Find where the given text appears and provide that cell's center as [x, y] coordinate. 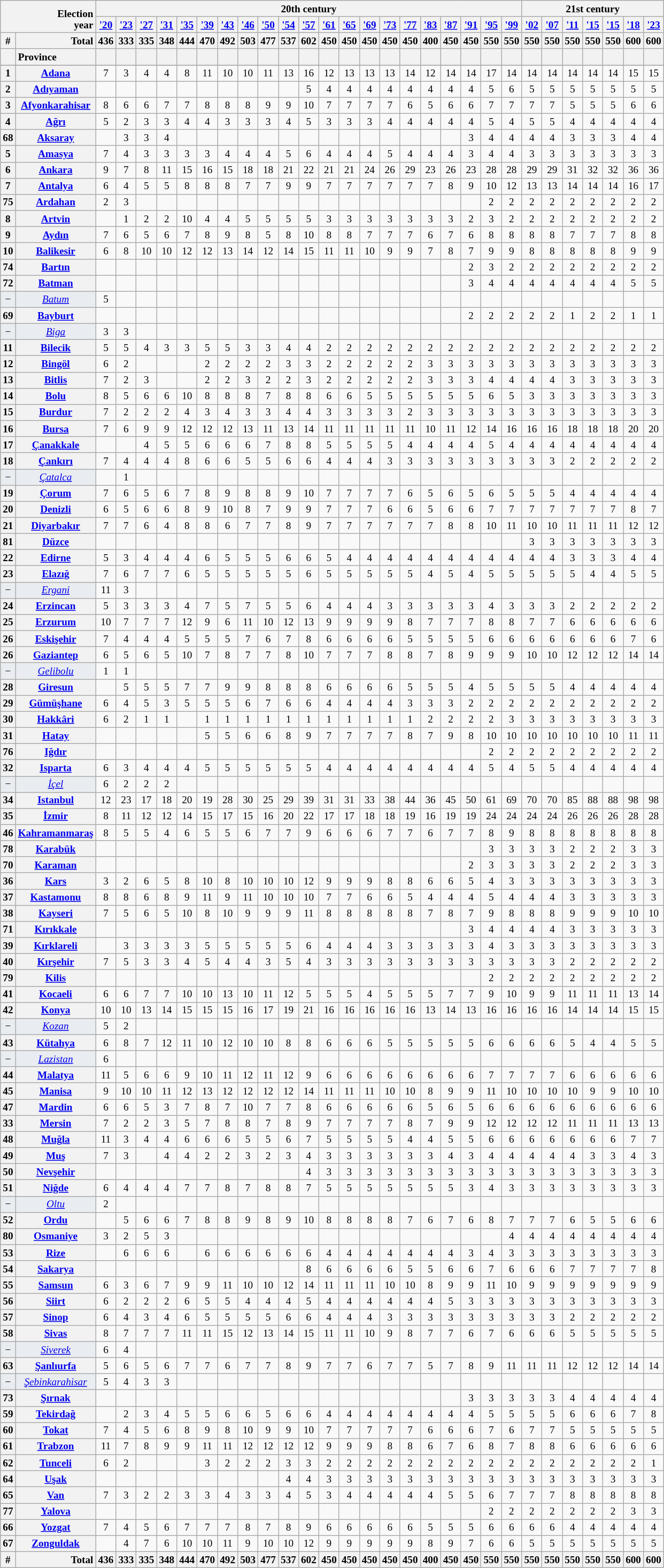
Şebinkarahisar [56, 1381]
Mersin [56, 1123]
54 [8, 1269]
'57 [308, 25]
63 [8, 1365]
Tunceli [56, 1463]
Lazistan [56, 1059]
Manisa [56, 1091]
Ergani [56, 590]
'02 [532, 25]
Sinop [56, 1317]
53 [8, 1253]
'73 [390, 25]
'46 [248, 25]
'69 [369, 25]
37 [8, 897]
79 [8, 978]
'11 [573, 25]
Province [56, 57]
51 [8, 1188]
Düzce [56, 541]
64 [8, 1479]
Giresun [56, 687]
Kastamonu [56, 897]
Balikesir [56, 251]
35 [8, 816]
Sakarya [56, 1269]
Siverek [56, 1349]
68 [8, 137]
Muş [56, 1155]
Ordu [56, 1220]
Trabzon [56, 1446]
65 [8, 1495]
85 [573, 800]
Aksaray [56, 137]
Ağrı [56, 121]
Bilecik [56, 347]
Samsun [56, 1285]
Nevşehir [56, 1171]
Istanbul [56, 800]
'54 [288, 25]
Adıyaman [56, 89]
Kayseri [56, 913]
Mardin [56, 1107]
Kilis [56, 978]
Siirt [56, 1301]
Batum [56, 299]
Kahramanmaraş [56, 832]
Burdur [56, 412]
81 [8, 541]
55 [8, 1285]
41 [8, 994]
Van [56, 1495]
Tekirdağ [56, 1414]
'50 [268, 25]
Artvin [56, 219]
Muğla [56, 1139]
İçel [56, 784]
67 [8, 1543]
'43 [228, 25]
Electionyear [48, 17]
73 [8, 1398]
Amasya [56, 154]
Zonguldak [56, 1543]
Rize [56, 1253]
Karaman [56, 865]
Gaziantep [56, 655]
Şırnak [56, 1398]
48 [8, 1139]
'95 [491, 25]
Kırşehir [56, 961]
Kütahya [56, 1043]
Biga [56, 331]
Adana [56, 73]
Hakkâri [56, 719]
Denizli [56, 509]
21st century [593, 9]
Gelibolu [56, 671]
'91 [471, 25]
Yalova [56, 1511]
İzmir [56, 816]
Bolu [56, 396]
Tokat [56, 1430]
46 [8, 832]
Diyarbakır [56, 525]
Çatalca [56, 477]
Batman [56, 283]
'39 [207, 25]
Uşak [56, 1479]
'20 [106, 25]
77 [8, 1511]
'83 [430, 25]
Osmaniye [56, 1236]
Bayburt [56, 315]
Erzurum [56, 622]
52 [8, 1220]
34 [8, 800]
80 [8, 1236]
59 [8, 1414]
71 [8, 929]
'87 [451, 25]
60 [8, 1430]
Isparta [56, 768]
Erzincan [56, 606]
Ardahan [56, 202]
Çankırı [56, 461]
Şanlıurfa [56, 1365]
Edirne [56, 558]
'27 [146, 25]
Antalya [56, 186]
43 [8, 1043]
76 [8, 751]
49 [8, 1155]
66 [8, 1527]
Çorum [56, 493]
Afyonkarahisar [56, 105]
20th century [309, 9]
'18 [634, 25]
Bingöl [56, 364]
'77 [410, 25]
Çanakkale [56, 445]
'07 [552, 25]
Elazığ [56, 574]
56 [8, 1301]
'31 [167, 25]
78 [8, 849]
75 [8, 202]
Iğdır [56, 751]
Hatay [56, 735]
Yozgat [56, 1527]
Malatya [56, 1075]
'99 [512, 25]
Karabük [56, 849]
40 [8, 961]
Sivas [56, 1333]
Bitlis [56, 380]
Ankara [56, 170]
Kırklareli [56, 945]
Kars [56, 881]
62 [8, 1463]
Niğde [56, 1188]
Eskişehir [56, 639]
42 [8, 1010]
47 [8, 1107]
Gümüşhane [56, 703]
Kozan [56, 1026]
58 [8, 1333]
'35 [187, 25]
Bartın [56, 267]
'65 [349, 25]
Bursa [56, 429]
Kırıkkale [56, 929]
72 [8, 283]
74 [8, 267]
Aydın [56, 235]
Konya [56, 1010]
Kocaeli [56, 994]
57 [8, 1317]
Oltu [56, 1204]
'61 [329, 25]
